Provide the [x, y] coordinate of the cell's center where the given text is located.  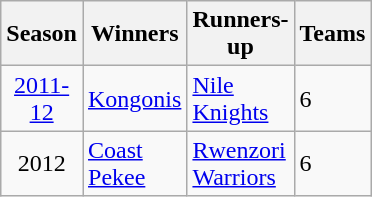
2012 [42, 164]
Nile Knights [240, 98]
Teams [332, 34]
Rwenzori Warriors [240, 164]
Runners-up [240, 34]
Coast Pekee [134, 164]
Winners [134, 34]
Kongonis [134, 98]
Season [42, 34]
2011-12 [42, 98]
